From the cell containing the given text, extract its center point as (x, y) coordinate. 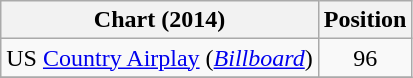
Chart (2014) (160, 20)
US Country Airplay (Billboard) (160, 58)
Position (365, 20)
96 (365, 58)
